Detect which cell encompasses the target text, then output its (X, Y) center coordinate. 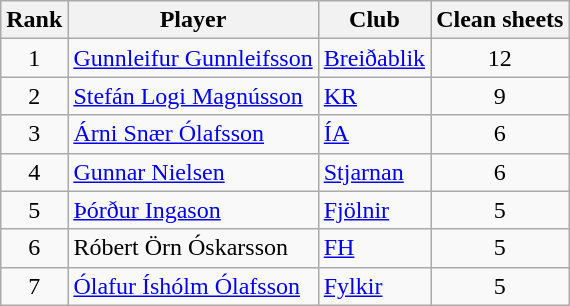
Fjölnir (374, 210)
Róbert Örn Óskarsson (193, 248)
9 (500, 96)
Player (193, 20)
3 (34, 134)
Árni Snær Ólafsson (193, 134)
12 (500, 58)
2 (34, 96)
1 (34, 58)
KR (374, 96)
Fylkir (374, 286)
7 (34, 286)
Gunnleifur Gunnleifsson (193, 58)
FH (374, 248)
Ólafur Íshólm Ólafsson (193, 286)
Rank (34, 20)
4 (34, 172)
Club (374, 20)
Þórður Ingason (193, 210)
Clean sheets (500, 20)
Stefán Logi Magnússon (193, 96)
ÍA (374, 134)
Gunnar Nielsen (193, 172)
Breiðablik (374, 58)
Stjarnan (374, 172)
